Return the (x, y) coordinate for the center point of the cell that contains the specified text.  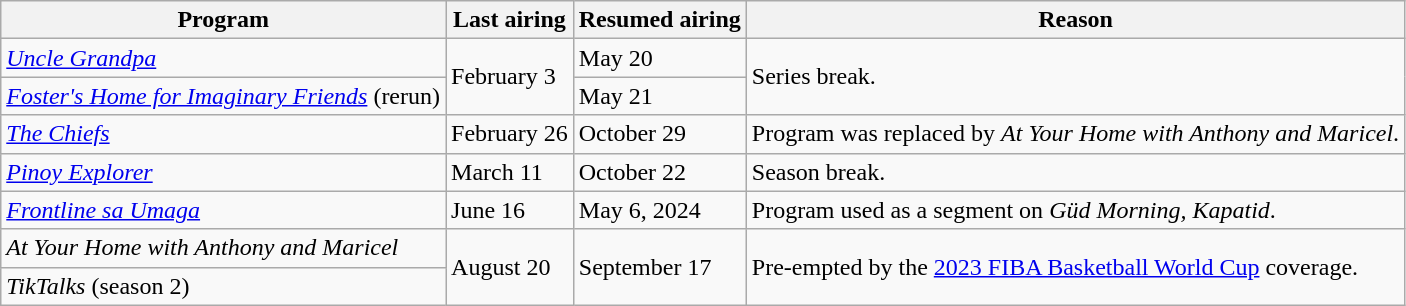
Program (224, 20)
August 20 (510, 267)
Pre-empted by the 2023 FIBA Basketball World Cup coverage. (1075, 267)
Program was replaced by At Your Home with Anthony and Maricel. (1075, 134)
The Chiefs (224, 134)
September 17 (660, 267)
Last airing (510, 20)
October 22 (660, 172)
May 20 (660, 58)
May 6, 2024 (660, 210)
October 29 (660, 134)
February 3 (510, 77)
Resumed airing (660, 20)
Series break. (1075, 77)
February 26 (510, 134)
Foster's Home for Imaginary Friends (rerun) (224, 96)
May 21 (660, 96)
Program used as a segment on Güd Morning, Kapatid. (1075, 210)
Uncle Grandpa (224, 58)
Season break. (1075, 172)
TikTalks (season 2) (224, 286)
Pinoy Explorer (224, 172)
March 11 (510, 172)
Frontline sa Umaga (224, 210)
Reason (1075, 20)
At Your Home with Anthony and Maricel (224, 248)
June 16 (510, 210)
